Search for the cell housing the specified text and yield its (x, y) center coordinate. 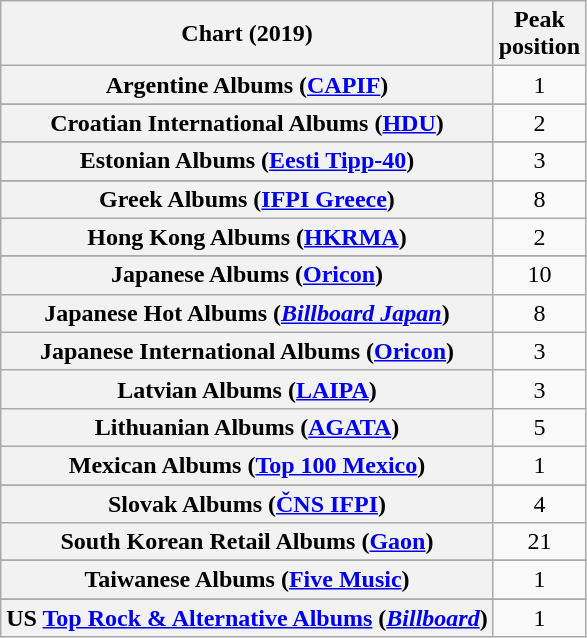
South Korean Retail Albums (Gaon) (247, 542)
10 (539, 275)
Slovak Albums (ČNS IFPI) (247, 503)
Peakposition (539, 34)
Argentine Albums (CAPIF) (247, 85)
Croatian International Albums (HDU) (247, 123)
Lithuanian Albums (AGATA) (247, 427)
Mexican Albums (Top 100 Mexico) (247, 465)
Estonian Albums (Eesti Tipp-40) (247, 161)
Greek Albums (IFPI Greece) (247, 199)
Japanese Hot Albums (Billboard Japan) (247, 313)
21 (539, 542)
Japanese International Albums (Oricon) (247, 351)
4 (539, 503)
Latvian Albums (LAIPA) (247, 389)
Japanese Albums (Oricon) (247, 275)
Hong Kong Albums (HKRMA) (247, 237)
Taiwanese Albums (Five Music) (247, 580)
Chart (2019) (247, 34)
US Top Rock & Alternative Albums (Billboard) (247, 618)
5 (539, 427)
